Pinpoint the cell where the given text exists, returning its (X, Y) midpoint coordinate. 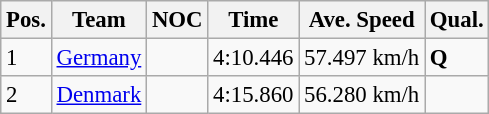
57.497 km/h (362, 58)
Qual. (457, 20)
1 (26, 58)
4:15.860 (254, 95)
Time (254, 20)
Denmark (98, 95)
2 (26, 95)
NOC (178, 20)
Pos. (26, 20)
56.280 km/h (362, 95)
Germany (98, 58)
Ave. Speed (362, 20)
Team (98, 20)
4:10.446 (254, 58)
Q (457, 58)
